Output the [X, Y] coordinate of the center of the cell containing the given text.  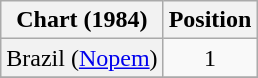
1 [210, 58]
Chart (1984) [82, 20]
Brazil (Nopem) [82, 58]
Position [210, 20]
